Determine the (x, y) coordinate at the center of the cell enclosing the given text.  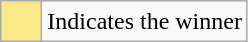
Indicates the winner (145, 22)
